Find where the given text appears and provide that cell's center as (X, Y) coordinate. 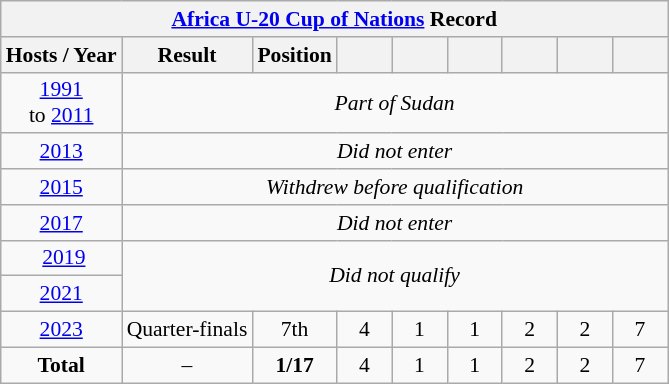
Quarter-finals (188, 330)
Africa U-20 Cup of Nations Record (334, 19)
2013 (62, 152)
2023 (62, 330)
Total (62, 365)
2015 (62, 187)
2017 (62, 223)
Position (294, 55)
1/17 (294, 365)
Hosts / Year (62, 55)
– (188, 365)
Withdrew before qualification (395, 187)
2019 (62, 258)
Result (188, 55)
2021 (62, 294)
Did not qualify (395, 276)
1991 to 2011 (62, 102)
7th (294, 330)
Part of Sudan (395, 102)
